Determine the [x, y] coordinate at the center of the cell enclosing the given text.  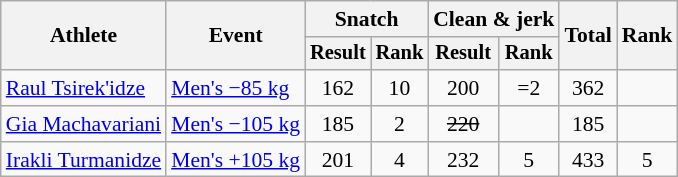
Gia Machavariani [84, 124]
=2 [528, 88]
Raul Tsirek'idze [84, 88]
Total [588, 36]
200 [463, 88]
Men's −105 kg [236, 124]
Event [236, 36]
220 [463, 124]
Men's −85 kg [236, 88]
Clean & jerk [494, 19]
Snatch [366, 19]
362 [588, 88]
2 [400, 124]
10 [400, 88]
Athlete [84, 36]
162 [338, 88]
